Return the [X, Y] coordinate for the center point of the cell that contains the specified text.  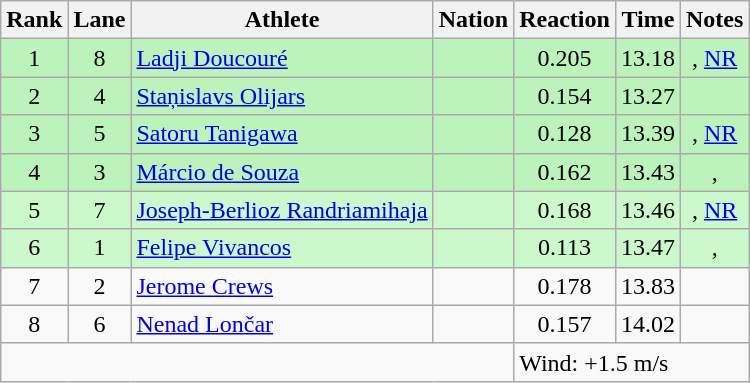
Reaction [565, 20]
14.02 [648, 324]
0.154 [565, 96]
Notes [714, 20]
0.113 [565, 248]
0.128 [565, 134]
0.205 [565, 58]
13.46 [648, 210]
Wind: +1.5 m/s [632, 362]
13.39 [648, 134]
Nenad Lončar [282, 324]
Lane [100, 20]
Time [648, 20]
Rank [34, 20]
13.47 [648, 248]
0.168 [565, 210]
13.27 [648, 96]
Ladji Doucouré [282, 58]
Satoru Tanigawa [282, 134]
13.18 [648, 58]
0.157 [565, 324]
0.178 [565, 286]
Felipe Vivancos [282, 248]
0.162 [565, 172]
13.43 [648, 172]
Márcio de Souza [282, 172]
Nation [473, 20]
13.83 [648, 286]
Joseph-Berlioz Randriamihaja [282, 210]
Jerome Crews [282, 286]
Staņislavs Olijars [282, 96]
Athlete [282, 20]
